Detect which cell encompasses the target text, then output its [x, y] center coordinate. 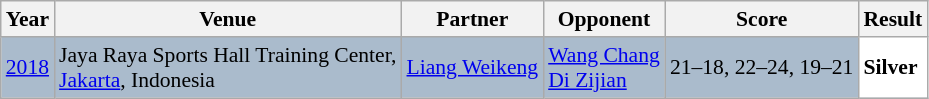
2018 [28, 68]
Year [28, 19]
Wang Chang Di Zijian [604, 68]
Partner [472, 19]
Jaya Raya Sports Hall Training Center,Jakarta, Indonesia [228, 68]
Score [762, 19]
21–18, 22–24, 19–21 [762, 68]
Result [892, 19]
Liang Weikeng [472, 68]
Venue [228, 19]
Opponent [604, 19]
Silver [892, 68]
